For the text-containing cell, return its midpoint in [x, y] coordinate format. 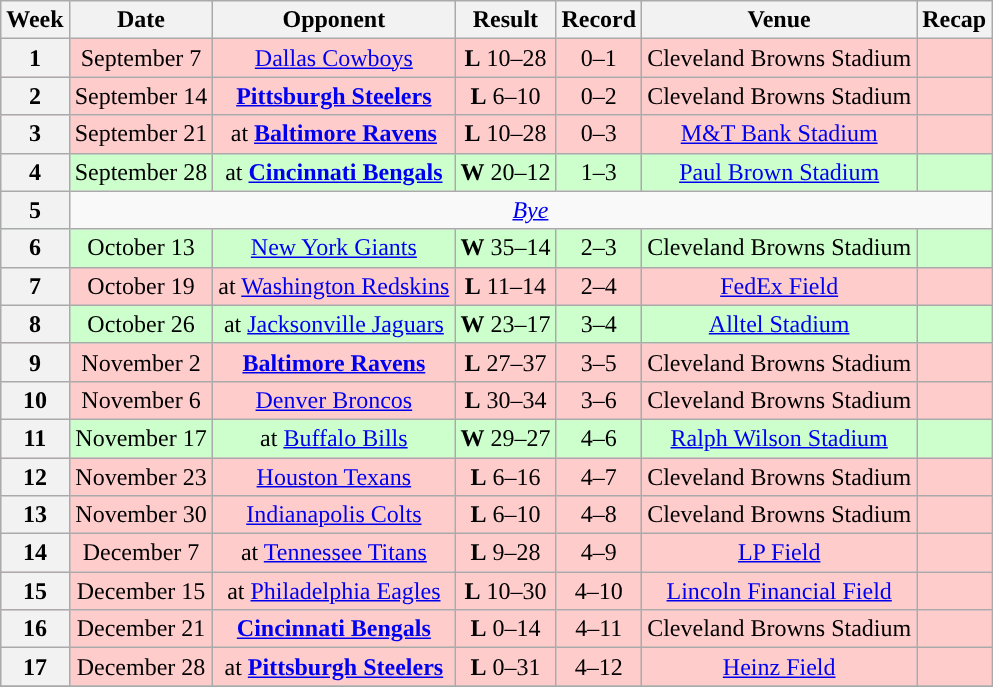
L 10–30 [506, 591]
September 7 [141, 58]
4–10 [599, 591]
4–7 [599, 477]
at Cincinnati Bengals [334, 172]
October 19 [141, 286]
Ralph Wilson Stadium [780, 438]
September 14 [141, 96]
W 29–27 [506, 438]
November 23 [141, 477]
L 27–37 [506, 362]
6 [35, 248]
Houston Texans [334, 477]
Record [599, 20]
W 20–12 [506, 172]
Alltel Stadium [780, 324]
W 23–17 [506, 324]
2–4 [599, 286]
Heinz Field [780, 667]
4 [35, 172]
Week [35, 20]
November 17 [141, 438]
December 7 [141, 553]
14 [35, 553]
FedEx Field [780, 286]
Denver Broncos [334, 400]
3–5 [599, 362]
2–3 [599, 248]
4–8 [599, 515]
12 [35, 477]
Pittsburgh Steelers [334, 96]
September 21 [141, 134]
Venue [780, 20]
at Baltimore Ravens [334, 134]
LP Field [780, 553]
0–3 [599, 134]
at Buffalo Bills [334, 438]
at Washington Redskins [334, 286]
November 6 [141, 400]
L 0–14 [506, 629]
at Philadelphia Eagles [334, 591]
W 35–14 [506, 248]
September 28 [141, 172]
3–6 [599, 400]
at Pittsburgh Steelers [334, 667]
17 [35, 667]
Cincinnati Bengals [334, 629]
Recap [954, 20]
L 9–28 [506, 553]
15 [35, 591]
November 2 [141, 362]
December 28 [141, 667]
December 15 [141, 591]
4–6 [599, 438]
3 [35, 134]
L 6–16 [506, 477]
Paul Brown Stadium [780, 172]
10 [35, 400]
8 [35, 324]
December 21 [141, 629]
1–3 [599, 172]
4–9 [599, 553]
5 [35, 210]
M&T Bank Stadium [780, 134]
October 13 [141, 248]
7 [35, 286]
Dallas Cowboys [334, 58]
New York Giants [334, 248]
at Tennessee Titans [334, 553]
0–1 [599, 58]
4–11 [599, 629]
at Jacksonville Jaguars [334, 324]
Date [141, 20]
L 0–31 [506, 667]
Result [506, 20]
1 [35, 58]
11 [35, 438]
4–12 [599, 667]
2 [35, 96]
Bye [530, 210]
16 [35, 629]
November 30 [141, 515]
Lincoln Financial Field [780, 591]
October 26 [141, 324]
L 11–14 [506, 286]
Baltimore Ravens [334, 362]
13 [35, 515]
3–4 [599, 324]
9 [35, 362]
L 30–34 [506, 400]
Indianapolis Colts [334, 515]
0–2 [599, 96]
Opponent [334, 20]
